Pinpoint the cell where the given text exists, returning its [X, Y] midpoint coordinate. 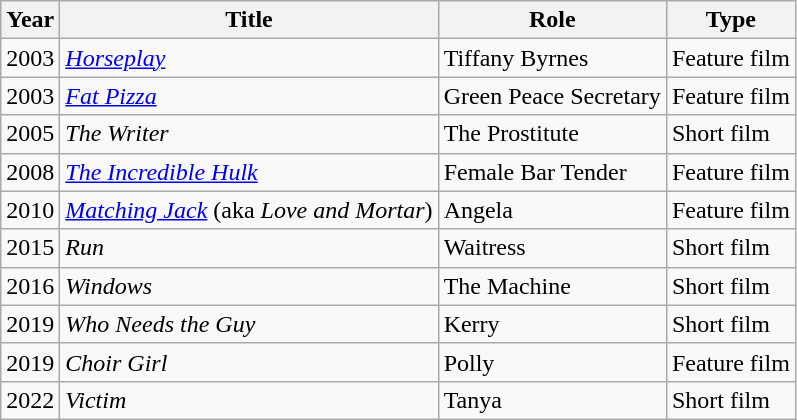
The Incredible Hulk [249, 172]
Green Peace Secretary [552, 96]
The Writer [249, 134]
Polly [552, 362]
Victim [249, 400]
2005 [30, 134]
Choir Girl [249, 362]
The Prostitute [552, 134]
Horseplay [249, 58]
Run [249, 248]
2022 [30, 400]
2010 [30, 210]
2015 [30, 248]
Type [730, 20]
Role [552, 20]
Tanya [552, 400]
Waitress [552, 248]
Who Needs the Guy [249, 324]
Title [249, 20]
Matching Jack (aka Love and Mortar) [249, 210]
Female Bar Tender [552, 172]
Year [30, 20]
Tiffany Byrnes [552, 58]
Fat Pizza [249, 96]
Windows [249, 286]
2016 [30, 286]
Angela [552, 210]
2008 [30, 172]
Kerry [552, 324]
The Machine [552, 286]
